Detect which cell encompasses the target text, then output its [X, Y] center coordinate. 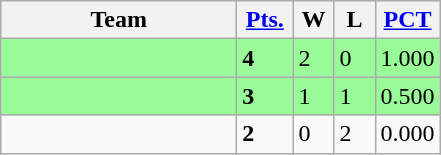
PCT [408, 20]
L [354, 20]
4 [265, 58]
1.000 [408, 58]
3 [265, 96]
W [314, 20]
0.500 [408, 96]
Team [119, 20]
0.000 [408, 134]
Pts. [265, 20]
